Return the (X, Y) coordinate for the center point of the cell that contains the specified text.  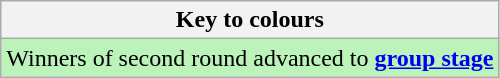
Key to colours (250, 20)
Winners of second round advanced to group stage (250, 58)
